Find where the given text appears and provide that cell's center as (x, y) coordinate. 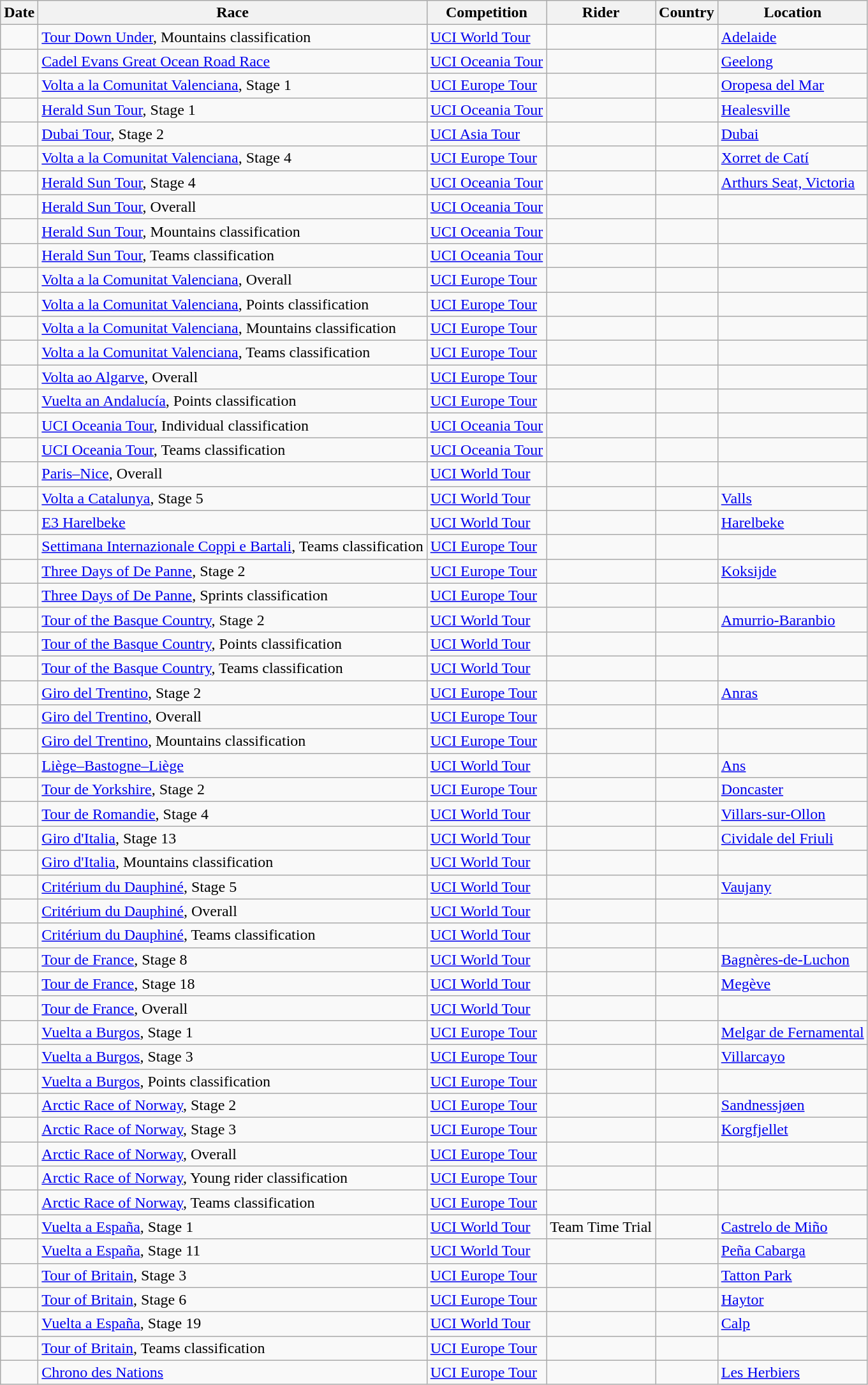
Race (232, 13)
Tatton Park (792, 1275)
Dubai Tour, Stage 2 (232, 134)
Anras (792, 692)
Liège–Bastogne–Liège (232, 766)
Harelbeke (792, 522)
Country (687, 13)
Melgar de Fernamental (792, 1032)
Korgfjellet (792, 1130)
Arctic Race of Norway, Teams classification (232, 1203)
Giro d'Italia, Stage 13 (232, 838)
Dubai (792, 134)
Les Herbiers (792, 1372)
Volta a Catalunya, Stage 5 (232, 498)
Tour de France, Stage 8 (232, 959)
Vuelta a Burgos, Stage 1 (232, 1032)
Critérium du Dauphiné, Teams classification (232, 935)
Giro del Trentino, Mountains classification (232, 741)
Vuelta a España, Stage 11 (232, 1251)
Villars-sur-Ollon (792, 814)
Herald Sun Tour, Teams classification (232, 255)
Sandnessjøen (792, 1106)
Megève (792, 984)
Three Days of De Panne, Stage 2 (232, 571)
Arctic Race of Norway, Stage 2 (232, 1106)
Volta a la Comunitat Valenciana, Mountains classification (232, 329)
Calp (792, 1324)
Herald Sun Tour, Overall (232, 207)
Doncaster (792, 790)
Tour of Britain, Stage 6 (232, 1300)
Tour of the Basque Country, Teams classification (232, 668)
Paris–Nice, Overall (232, 474)
UCI Asia Tour (487, 134)
Haytor (792, 1300)
Rider (601, 13)
Xorret de Catí (792, 158)
Peña Cabarga (792, 1251)
Tour of Britain, Teams classification (232, 1348)
Oropesa del Mar (792, 85)
Geelong (792, 61)
Tour de Yorkshire, Stage 2 (232, 790)
Giro del Trentino, Overall (232, 717)
Tour of the Basque Country, Points classification (232, 644)
Tour of Britain, Stage 3 (232, 1275)
Herald Sun Tour, Stage 1 (232, 110)
Chrono des Nations (232, 1372)
Arctic Race of Norway, Stage 3 (232, 1130)
Tour of the Basque Country, Stage 2 (232, 619)
Three Days of De Panne, Sprints classification (232, 595)
Bagnères-de-Luchon (792, 959)
Amurrio-Baranbio (792, 619)
Villarcayo (792, 1056)
Koksijde (792, 571)
Vuelta an Andalucía, Points classification (232, 401)
Ans (792, 766)
Valls (792, 498)
Critérium du Dauphiné, Stage 5 (232, 887)
Volta a la Comunitat Valenciana, Overall (232, 279)
Healesville (792, 110)
Tour de Romandie, Stage 4 (232, 814)
Volta a la Comunitat Valenciana, Stage 1 (232, 85)
Volta a la Comunitat Valenciana, Teams classification (232, 353)
Vaujany (792, 887)
Date (19, 13)
Volta ao Algarve, Overall (232, 377)
Tour Down Under, Mountains classification (232, 37)
Tour de France, Stage 18 (232, 984)
UCI Oceania Tour, Teams classification (232, 450)
Giro del Trentino, Stage 2 (232, 692)
Giro d'Italia, Mountains classification (232, 863)
Volta a la Comunitat Valenciana, Stage 4 (232, 158)
Settimana Internazionale Coppi e Bartali, Teams classification (232, 547)
Vuelta a Burgos, Points classification (232, 1081)
Team Time Trial (601, 1227)
Location (792, 13)
Vuelta a Burgos, Stage 3 (232, 1056)
Competition (487, 13)
Cadel Evans Great Ocean Road Race (232, 61)
Castrelo de Miño (792, 1227)
Cividale del Friuli (792, 838)
Arctic Race of Norway, Overall (232, 1154)
Adelaide (792, 37)
Vuelta a España, Stage 1 (232, 1227)
Volta a la Comunitat Valenciana, Points classification (232, 304)
Critérium du Dauphiné, Overall (232, 911)
Herald Sun Tour, Stage 4 (232, 182)
Herald Sun Tour, Mountains classification (232, 231)
Arctic Race of Norway, Young rider classification (232, 1178)
Arthurs Seat, Victoria (792, 182)
Tour de France, Overall (232, 1008)
UCI Oceania Tour, Individual classification (232, 426)
E3 Harelbeke (232, 522)
Vuelta a España, Stage 19 (232, 1324)
